Pinpoint the cell where the given text exists, returning its (x, y) midpoint coordinate. 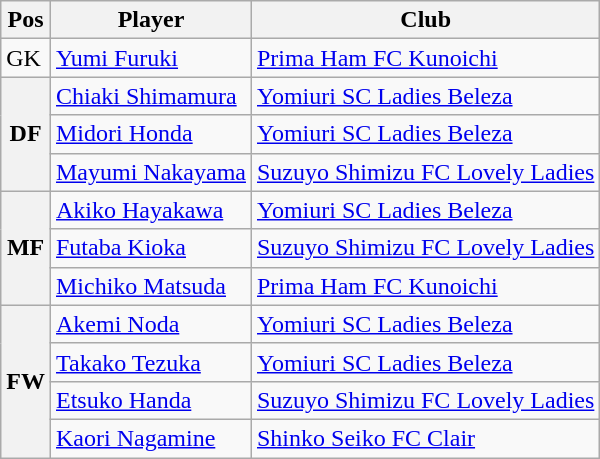
Player (150, 20)
Mayumi Nakayama (150, 172)
Shinko Seiko FC Clair (425, 438)
Midori Honda (150, 134)
Michiko Matsuda (150, 286)
Akemi Noda (150, 324)
Akiko Hayakawa (150, 210)
Etsuko Handa (150, 400)
Pos (26, 20)
FW (26, 381)
Yumi Furuki (150, 58)
DF (26, 134)
Kaori Nagamine (150, 438)
GK (26, 58)
Chiaki Shimamura (150, 96)
Club (425, 20)
Futaba Kioka (150, 248)
Takako Tezuka (150, 362)
MF (26, 248)
